Return the [x, y] coordinate for the center point of the cell that contains the specified text.  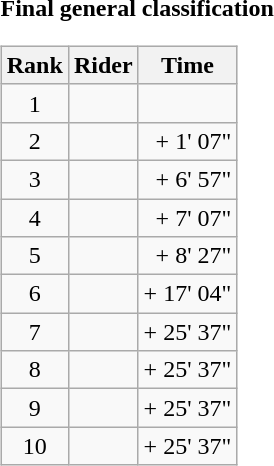
9 [34, 408]
4 [34, 217]
+ 8' 27" [188, 256]
+ 7' 07" [188, 217]
1 [34, 103]
8 [34, 370]
10 [34, 446]
+ 1' 07" [188, 141]
Time [188, 65]
+ 17' 04" [188, 294]
5 [34, 256]
7 [34, 332]
3 [34, 179]
Rider [103, 65]
+ 6' 57" [188, 179]
6 [34, 294]
2 [34, 141]
Rank [34, 65]
